Identify which cell holds the provided text, then report its (X, Y) central coordinate. 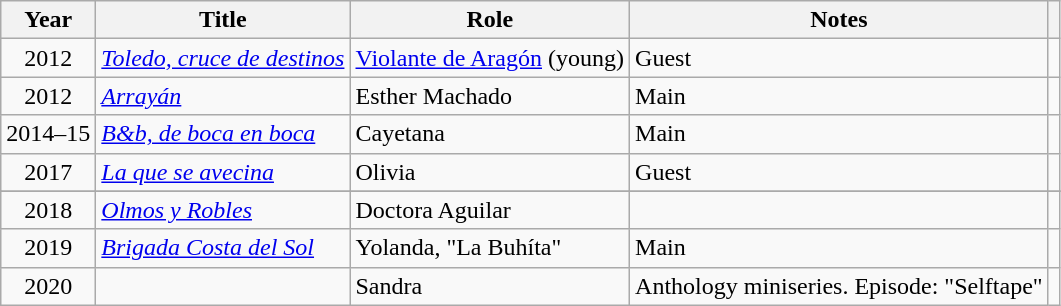
2018 (48, 210)
2017 (48, 172)
2019 (48, 248)
2020 (48, 286)
2014–15 (48, 134)
Yolanda, "La Buhíta" (490, 248)
Role (490, 20)
Cayetana (490, 134)
Esther Machado (490, 96)
Brigada Costa del Sol (223, 248)
Sandra (490, 286)
Doctora Aguilar (490, 210)
Title (223, 20)
Year (48, 20)
La que se avecina (223, 172)
Arrayán (223, 96)
Notes (840, 20)
Anthology miniseries. Episode: "Selftape" (840, 286)
Olmos y Robles (223, 210)
B&b, de boca en boca (223, 134)
Toledo, cruce de destinos (223, 58)
Violante de Aragón (young) (490, 58)
Olivia (490, 172)
